Pinpoint the cell where the given text exists, returning its (X, Y) midpoint coordinate. 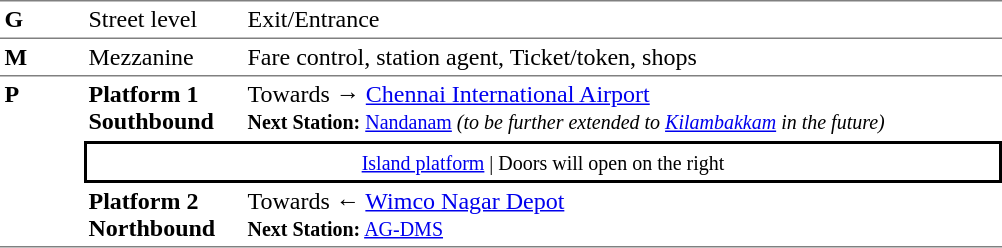
P (42, 162)
Platform 1Southbound (164, 108)
M (42, 58)
Island platform | Doors will open on the right (543, 162)
Fare control, station agent, Ticket/token, shops (622, 58)
Exit/Entrance (622, 20)
G (42, 20)
Towards ← Wimco Nagar DepotNext Station: AG-DMS (622, 215)
Street level (164, 20)
Platform 2Northbound (164, 215)
Towards → Chennai International AirportNext Station: Nandanam (to be further extended to Kilambakkam in the future) (622, 108)
Mezzanine (164, 58)
